Detect which cell encompasses the target text, then output its (X, Y) center coordinate. 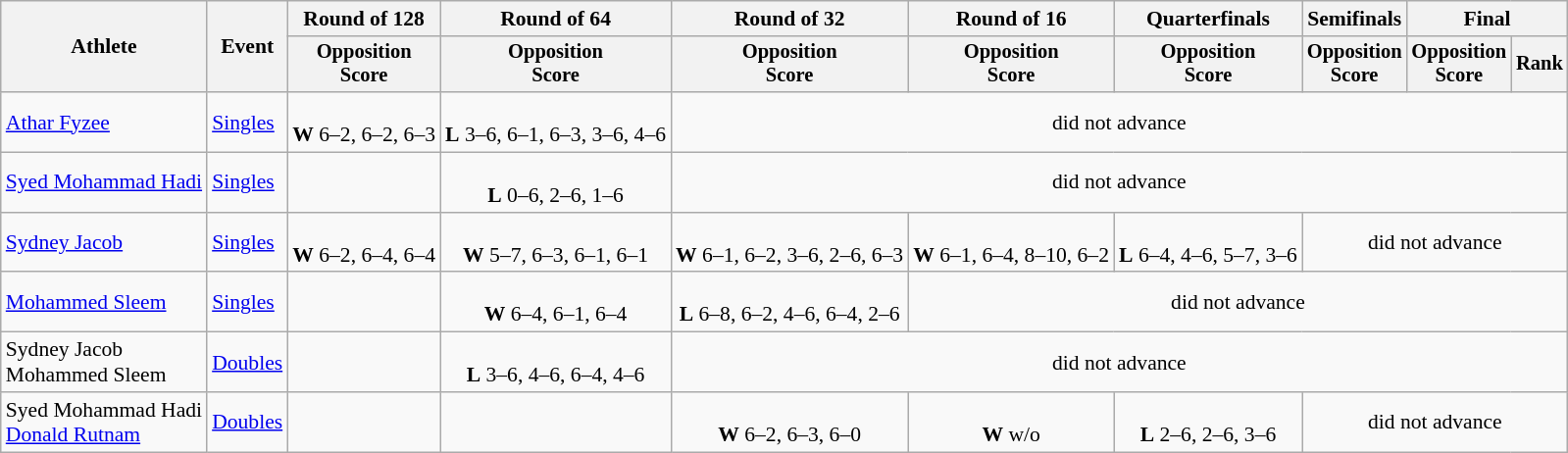
Sydney Jacob Mohammed Sleem (104, 363)
Round of 32 (789, 19)
Syed Mohammad Hadi Donald Rutnam (104, 422)
Quarterfinals (1208, 19)
W 6–1, 6–2, 3–6, 2–6, 6–3 (789, 243)
W 5–7, 6–3, 6–1, 6–1 (555, 243)
Event (247, 47)
Rank (1540, 65)
Round of 128 (364, 19)
W w/o (1011, 422)
Athlete (104, 47)
W 6–4, 6–1, 6–4 (555, 302)
L 3–6, 6–1, 6–3, 3–6, 4–6 (555, 122)
Mohammed Sleem (104, 302)
L 0–6, 2–6, 1–6 (555, 182)
Final (1487, 19)
Athar Fyzee (104, 122)
L 3–6, 4–6, 6–4, 4–6 (555, 363)
Syed Mohammad Hadi (104, 182)
W 6–2, 6–4, 6–4 (364, 243)
Round of 64 (555, 19)
W 6–2, 6–3, 6–0 (789, 422)
Sydney Jacob (104, 243)
Semifinals (1355, 19)
L 6–4, 4–6, 5–7, 3–6 (1208, 243)
L 6–8, 6–2, 4–6, 6–4, 2–6 (789, 302)
W 6–1, 6–4, 8–10, 6–2 (1011, 243)
W 6–2, 6–2, 6–3 (364, 122)
Round of 16 (1011, 19)
L 2–6, 2–6, 3–6 (1208, 422)
